Locate the cell with the specified text and output its [x, y] center coordinate. 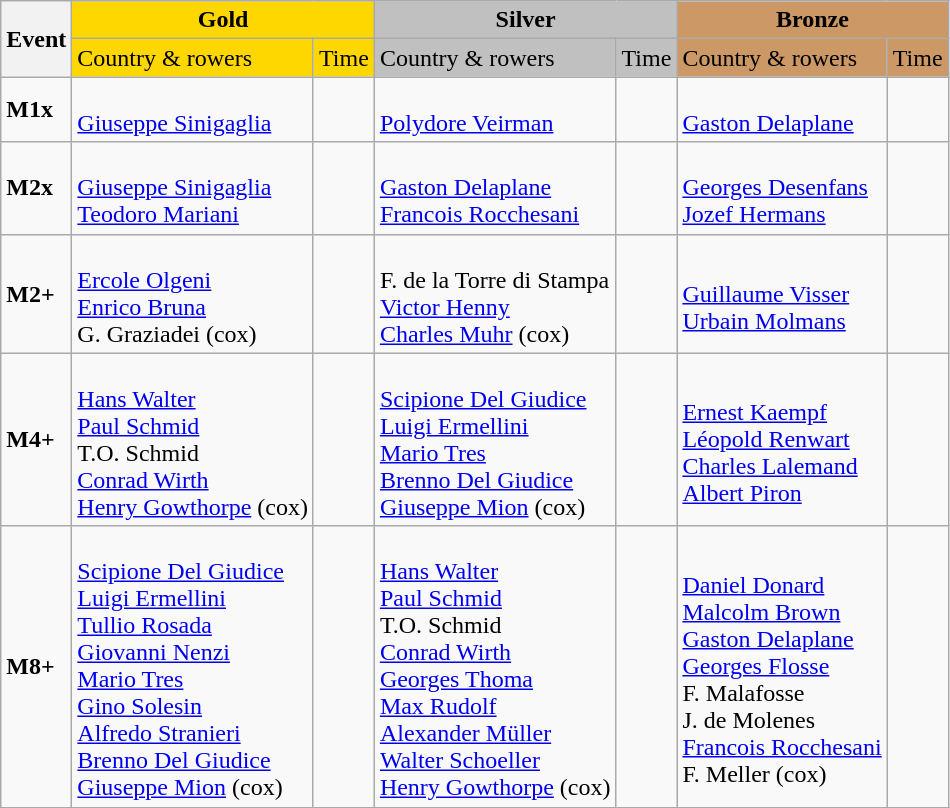
Giuseppe Sinigaglia Teodoro Mariani [193, 188]
M4+ [36, 440]
Scipione Del Giudice Luigi Ermellini Mario Tres Brenno Del Giudice Giuseppe Mion (cox) [495, 440]
Giuseppe Sinigaglia [193, 110]
Scipione Del Giudice Luigi Ermellini Tullio Rosada Giovanni Nenzi Mario Tres Gino Solesin Alfredo Stranieri Brenno Del Giudice Giuseppe Mion (cox) [193, 666]
Bronze [812, 20]
Ernest Kaempf Léopold Renwart Charles Lalemand Albert Piron [782, 440]
M8+ [36, 666]
Hans Walter Paul Schmid T.O. Schmid Conrad Wirth Henry Gowthorpe (cox) [193, 440]
Polydore Veirman [495, 110]
Hans Walter Paul Schmid T.O. Schmid Conrad Wirth Georges Thoma Max Rudolf Alexander Müller Walter Schoeller Henry Gowthorpe (cox) [495, 666]
Daniel Donard Malcolm Brown Gaston Delaplane Georges Flosse F. Malafosse J. de Molenes Francois Rocchesani F. Meller (cox) [782, 666]
F. de la Torre di Stampa Victor Henny Charles Muhr (cox) [495, 294]
Guillaume Visser Urbain Molmans [782, 294]
Gaston Delaplane Francois Rocchesani [495, 188]
Ercole Olgeni Enrico Bruna G. Graziadei (cox) [193, 294]
Event [36, 39]
M2+ [36, 294]
Gold [224, 20]
Gaston Delaplane [782, 110]
Silver [526, 20]
M2x [36, 188]
M1x [36, 110]
Georges Desenfans Jozef Hermans [782, 188]
